Determine the (x, y) coordinate at the center of the cell enclosing the given text.  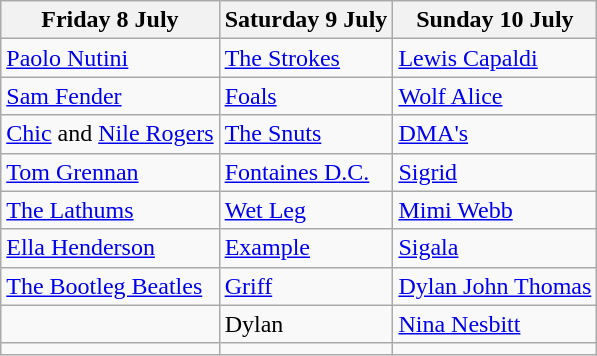
DMA's (495, 134)
Paolo Nutini (110, 58)
Ella Henderson (110, 248)
Foals (306, 96)
Saturday 9 July (306, 20)
Sam Fender (110, 96)
Sigrid (495, 172)
Sigala (495, 248)
The Snuts (306, 134)
Friday 8 July (110, 20)
Tom Grennan (110, 172)
Dylan John Thomas (495, 286)
The Strokes (306, 58)
Griff (306, 286)
Sunday 10 July (495, 20)
Wet Leg (306, 210)
The Lathums (110, 210)
Nina Nesbitt (495, 324)
Fontaines D.C. (306, 172)
Lewis Capaldi (495, 58)
Chic and Nile Rogers (110, 134)
Mimi Webb (495, 210)
Wolf Alice (495, 96)
Dylan (306, 324)
The Bootleg Beatles (110, 286)
Example (306, 248)
